Find where the given text appears and provide that cell's center as [x, y] coordinate. 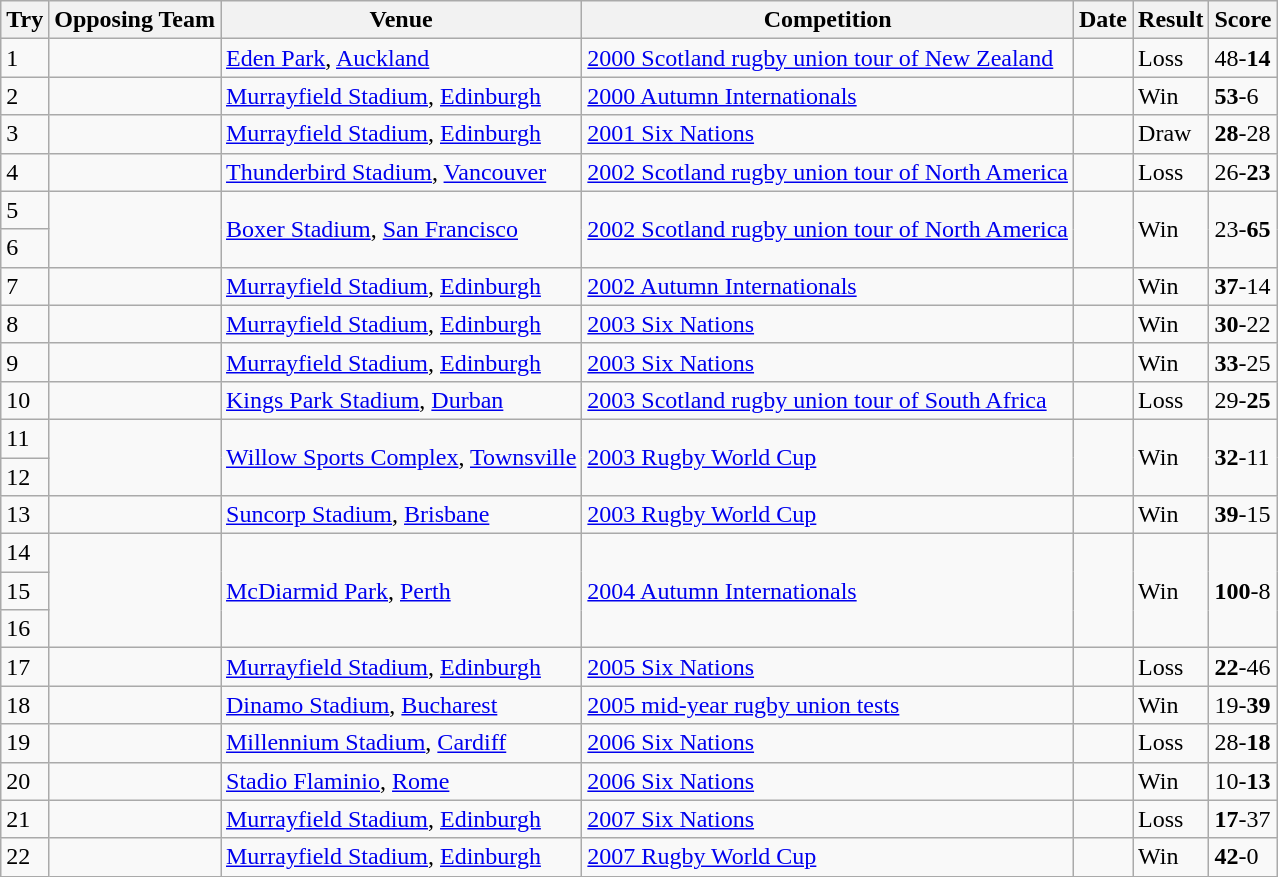
15 [25, 591]
12 [25, 477]
Kings Park Stadium, Durban [400, 400]
Boxer Stadium, San Francisco [400, 229]
20 [25, 781]
2005 Six Nations [828, 667]
2007 Rugby World Cup [828, 857]
Try [25, 20]
37-14 [1243, 286]
17 [25, 667]
Opposing Team [135, 20]
Thunderbird Stadium, Vancouver [400, 172]
9 [25, 362]
Competition [828, 20]
53-6 [1243, 96]
Eden Park, Auckland [400, 58]
28-18 [1243, 743]
2004 Autumn Internationals [828, 591]
13 [25, 515]
Stadio Flaminio, Rome [400, 781]
30-22 [1243, 324]
29-25 [1243, 400]
22 [25, 857]
Dinamo Stadium, Bucharest [400, 705]
2001 Six Nations [828, 134]
14 [25, 553]
11 [25, 438]
Suncorp Stadium, Brisbane [400, 515]
2000 Scotland rugby union tour of New Zealand [828, 58]
Venue [400, 20]
2002 Autumn Internationals [828, 286]
8 [25, 324]
6 [25, 248]
McDiarmid Park, Perth [400, 591]
16 [25, 629]
22-46 [1243, 667]
100-8 [1243, 591]
10-13 [1243, 781]
21 [25, 819]
Result [1171, 20]
2005 mid-year rugby union tests [828, 705]
Millennium Stadium, Cardiff [400, 743]
2000 Autumn Internationals [828, 96]
19 [25, 743]
2007 Six Nations [828, 819]
33-25 [1243, 362]
48-14 [1243, 58]
10 [25, 400]
19-39 [1243, 705]
Score [1243, 20]
7 [25, 286]
42-0 [1243, 857]
26-23 [1243, 172]
1 [25, 58]
5 [25, 210]
18 [25, 705]
17-37 [1243, 819]
Willow Sports Complex, Townsville [400, 457]
23-65 [1243, 229]
28-28 [1243, 134]
3 [25, 134]
Date [1102, 20]
2 [25, 96]
32-11 [1243, 457]
Draw [1171, 134]
39-15 [1243, 515]
4 [25, 172]
2003 Scotland rugby union tour of South Africa [828, 400]
